Extract the (X, Y) coordinate from the center of the cell holding the provided text.  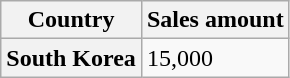
Sales amount (215, 20)
Country (72, 20)
South Korea (72, 58)
15,000 (215, 58)
